Detect which cell encompasses the target text, then output its (x, y) center coordinate. 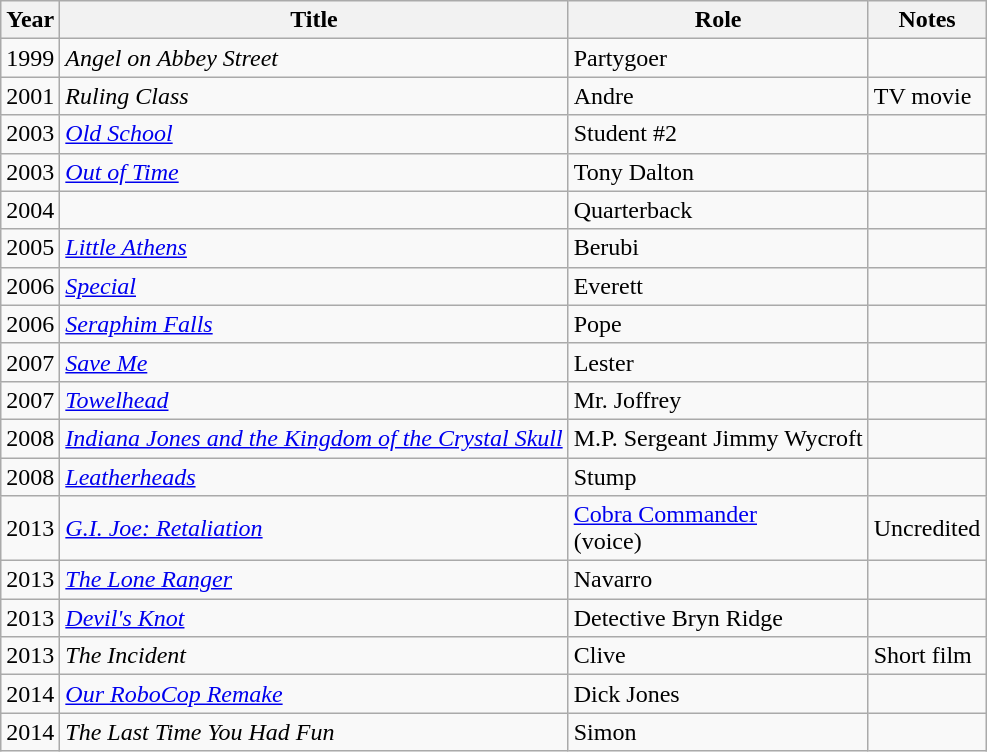
Seraphim Falls (314, 324)
The Lone Ranger (314, 580)
Old School (314, 134)
2001 (30, 96)
Mr. Joffrey (718, 400)
G.I. Joe: Retaliation (314, 528)
Simon (718, 732)
Out of Time (314, 172)
Angel on Abbey Street (314, 58)
Little Athens (314, 248)
The Incident (314, 656)
Role (718, 20)
Our RoboCop Remake (314, 694)
Indiana Jones and the Kingdom of the Crystal Skull (314, 438)
Navarro (718, 580)
2005 (30, 248)
Tony Dalton (718, 172)
Special (314, 286)
Quarterback (718, 210)
The Last Time You Had Fun (314, 732)
M.P. Sergeant Jimmy Wycroft (718, 438)
Leatherheads (314, 477)
Stump (718, 477)
Detective Bryn Ridge (718, 618)
Everett (718, 286)
Uncredited (927, 528)
Lester (718, 362)
Berubi (718, 248)
Notes (927, 20)
Pope (718, 324)
Towelhead (314, 400)
TV movie (927, 96)
Student #2 (718, 134)
Title (314, 20)
1999 (30, 58)
Cobra Commander(voice) (718, 528)
Devil's Knot (314, 618)
Short film (927, 656)
Clive (718, 656)
Dick Jones (718, 694)
Save Me (314, 362)
Andre (718, 96)
Year (30, 20)
2004 (30, 210)
Partygoer (718, 58)
Ruling Class (314, 96)
